Return [x, y] of the center of cell containing provided text 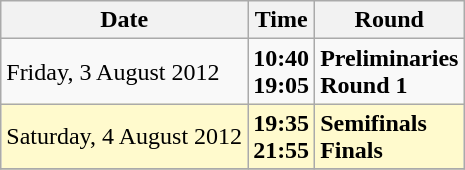
SemifinalsFinals [390, 136]
Saturday, 4 August 2012 [124, 136]
Date [124, 20]
Friday, 3 August 2012 [124, 72]
19:3521:55 [282, 136]
10:4019:05 [282, 72]
Time [282, 20]
PreliminariesRound 1 [390, 72]
Round [390, 20]
